For the text-containing cell, return its midpoint in [x, y] coordinate format. 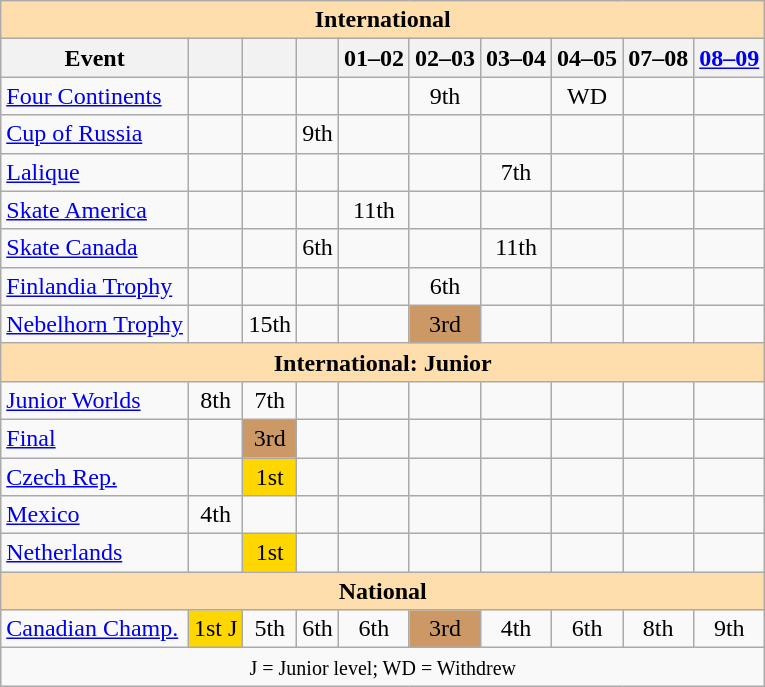
Mexico [95, 515]
WD [588, 96]
Canadian Champ. [95, 629]
Final [95, 438]
Event [95, 58]
National [383, 591]
03–04 [516, 58]
Skate Canada [95, 248]
02–03 [444, 58]
Junior Worlds [95, 400]
Four Continents [95, 96]
Lalique [95, 172]
Nebelhorn Trophy [95, 324]
08–09 [730, 58]
07–08 [658, 58]
Cup of Russia [95, 134]
Finlandia Trophy [95, 286]
01–02 [374, 58]
J = Junior level; WD = Withdrew [383, 667]
International: Junior [383, 362]
04–05 [588, 58]
International [383, 20]
Netherlands [95, 553]
1st J [215, 629]
Skate America [95, 210]
15th [270, 324]
Czech Rep. [95, 477]
5th [270, 629]
